Locate the cell with the specified text and output its (X, Y) center coordinate. 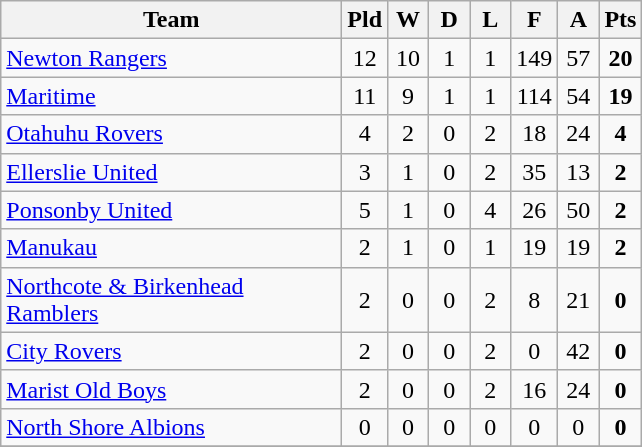
Northcote & Birkenhead Ramblers (172, 300)
Otahuhu Rovers (172, 134)
149 (534, 58)
114 (534, 96)
35 (534, 172)
57 (578, 58)
13 (578, 172)
Pts (620, 20)
Manukau (172, 248)
Maritime (172, 96)
26 (534, 210)
3 (365, 172)
L (490, 20)
D (450, 20)
5 (365, 210)
9 (408, 96)
Marist Old Boys (172, 389)
F (534, 20)
10 (408, 58)
50 (578, 210)
Team (172, 20)
Newton Rangers (172, 58)
Ellerslie United (172, 172)
20 (620, 58)
11 (365, 96)
A (578, 20)
21 (578, 300)
8 (534, 300)
16 (534, 389)
City Rovers (172, 351)
18 (534, 134)
12 (365, 58)
North Shore Albions (172, 427)
54 (578, 96)
W (408, 20)
42 (578, 351)
Ponsonby United (172, 210)
Pld (365, 20)
